Determine the (X, Y) coordinate at the center of the cell enclosing the given text.  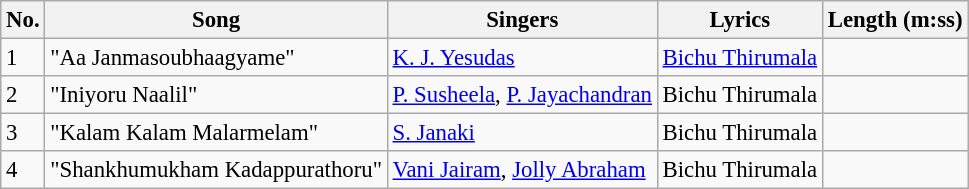
No. (23, 20)
Length (m:ss) (894, 20)
3 (23, 133)
Singers (522, 20)
"Kalam Kalam Malarmelam" (216, 133)
S. Janaki (522, 133)
"Aa Janmasoubhaagyame" (216, 58)
Song (216, 20)
"Iniyoru Naalil" (216, 95)
K. J. Yesudas (522, 58)
1 (23, 58)
4 (23, 170)
Vani Jairam, Jolly Abraham (522, 170)
P. Susheela, P. Jayachandran (522, 95)
"Shankhumukham Kadappurathoru" (216, 170)
2 (23, 95)
Lyrics (740, 20)
